Return (X, Y) of the center of cell containing provided text 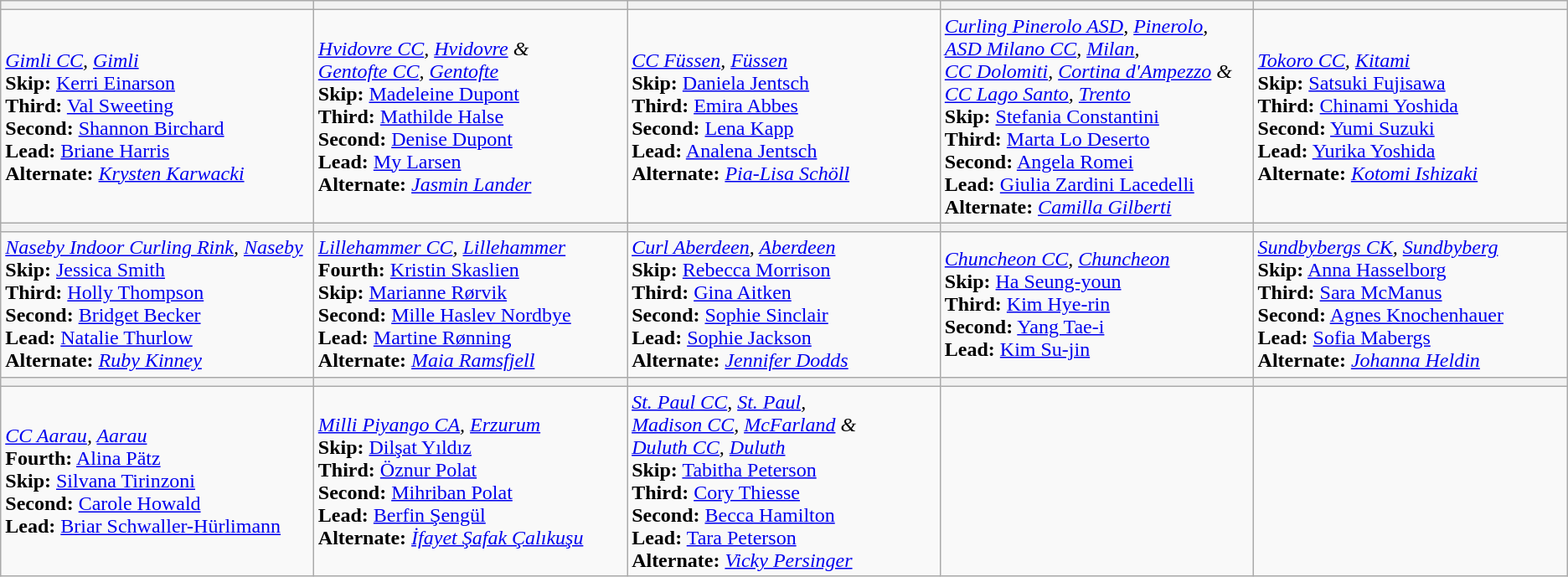
Curl Aberdeen, AberdeenSkip: Rebecca Morrison Third: Gina Aitken Second: Sophie Sinclair Lead: Sophie Jackson Alternate: Jennifer Dodds (784, 305)
Chuncheon CC, ChuncheonSkip: Ha Seung-youn Third: Kim Hye-rin Second: Yang Tae-i Lead: Kim Su-jin (1096, 305)
CC Füssen, FüssenSkip: Daniela Jentsch Third: Emira Abbes Second: Lena Kapp Lead: Analena Jentsch Alternate: Pia-Lisa Schöll (784, 116)
CC Aarau, AarauFourth: Alina Pätz Skip: Silvana Tirinzoni Second: Carole Howald Lead: Briar Schwaller-Hürlimann (157, 481)
Tokoro CC, KitamiSkip: Satsuki Fujisawa Third: Chinami Yoshida Second: Yumi Suzuki Lead: Yurika Yoshida Alternate: Kotomi Ishizaki (1411, 116)
Sundbybergs CK, SundbybergSkip: Anna Hasselborg Third: Sara McManus Second: Agnes Knochenhauer Lead: Sofia Mabergs Alternate: Johanna Heldin (1411, 305)
Naseby Indoor Curling Rink, NasebySkip: Jessica Smith Third: Holly Thompson Second: Bridget Becker Lead: Natalie Thurlow Alternate: Ruby Kinney (157, 305)
Milli Piyango CA, ErzurumSkip: Dilşat Yıldız Third: Öznur Polat Second: Mihriban Polat Lead: Berfin Şengül Alternate: İfayet Şafak Çalıkuşu (470, 481)
Gimli CC, GimliSkip: Kerri Einarson Third: Val Sweeting Second: Shannon Birchard Lead: Briane Harris Alternate: Krysten Karwacki (157, 116)
